Pinpoint the cell where the given text exists, returning its [X, Y] midpoint coordinate. 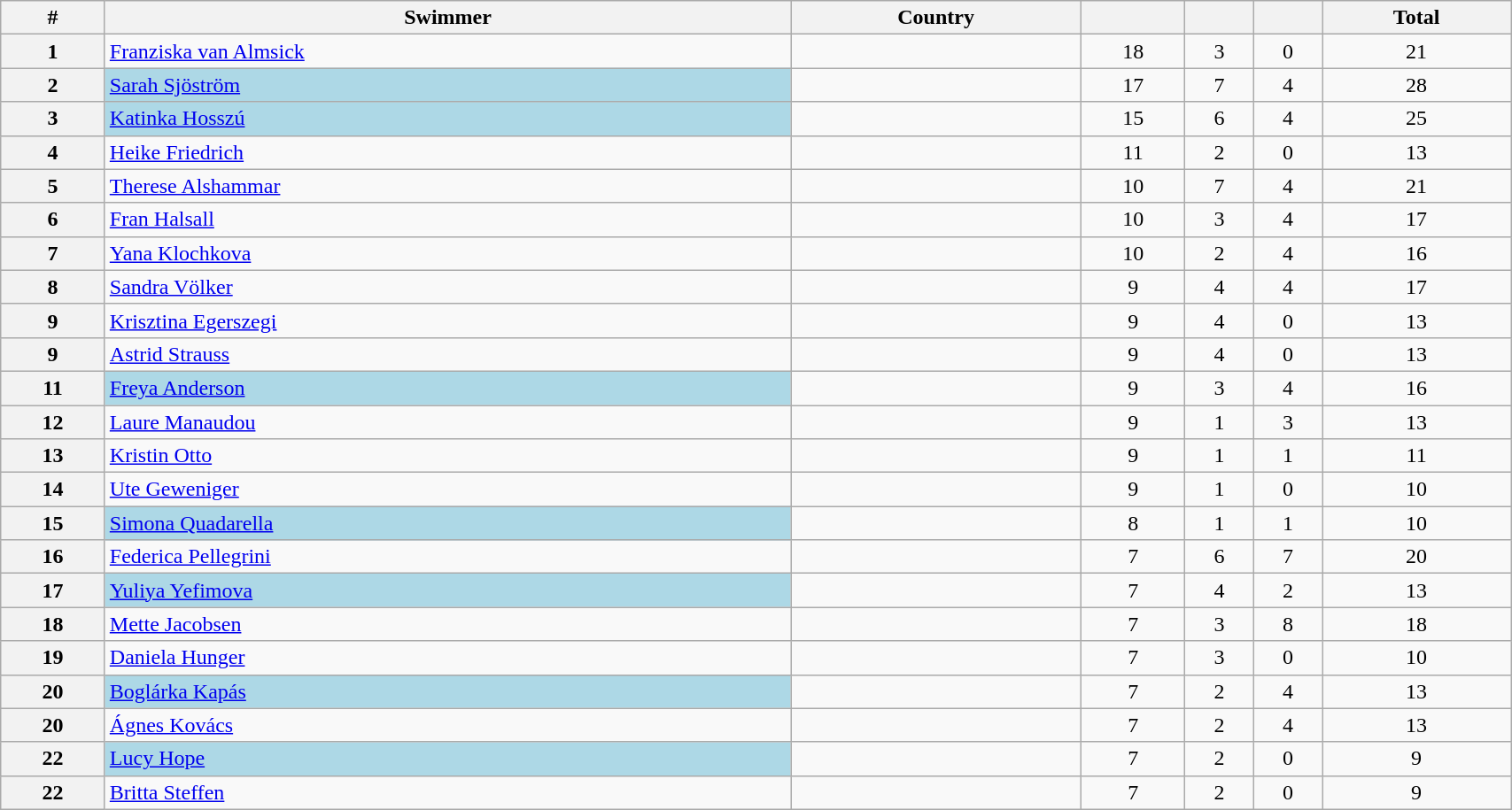
Federica Pellegrini [447, 557]
Swimmer [447, 18]
Therese Alshammar [447, 186]
Sarah Sjöström [447, 85]
Astrid Strauss [447, 354]
Total [1417, 18]
Fran Halsall [447, 220]
25 [1417, 119]
Heike Friedrich [447, 152]
Yuliya Yefimova [447, 590]
Britta Steffen [447, 792]
Boglárka Kapás [447, 691]
Kristin Otto [447, 456]
Country [936, 18]
Mette Jacobsen [447, 624]
Katinka Hosszú [447, 119]
Yana Klochkova [447, 253]
Franziska van Almsick [447, 51]
5 [53, 186]
Daniela Hunger [447, 658]
Ágnes Kovács [447, 725]
# [53, 18]
Freya Anderson [447, 388]
19 [53, 658]
14 [53, 490]
28 [1417, 85]
Lucy Hope [447, 759]
Simona Quadarella [447, 523]
Krisztina Egerszegi [447, 320]
12 [53, 422]
Laure Manaudou [447, 422]
Ute Geweniger [447, 490]
Sandra Völker [447, 287]
